Extract the [x, y] coordinate from the center of the cell holding the provided text.  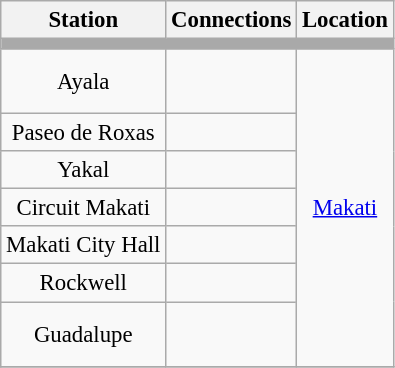
Ayala [84, 82]
Guadalupe [84, 334]
Yakal [84, 170]
Circuit Makati [84, 208]
Makati [346, 208]
Makati City Hall [84, 245]
Location [346, 20]
Rockwell [84, 283]
Station [84, 20]
Connections [232, 20]
Paseo de Roxas [84, 133]
